Extract the (x, y) coordinate from the center of the cell holding the provided text.  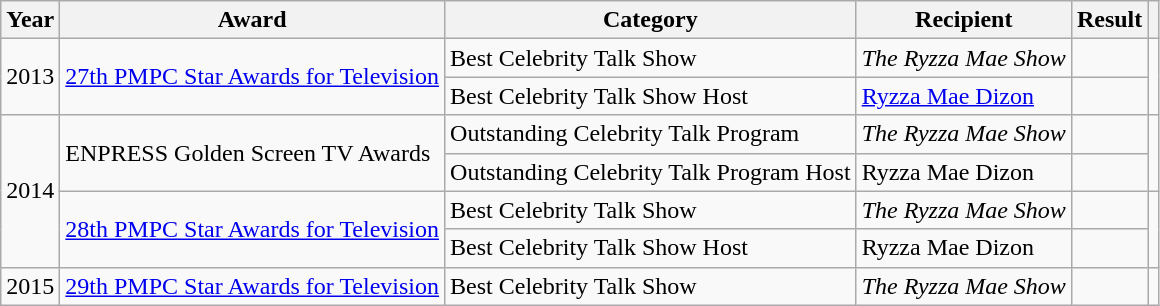
28th PMPC Star Awards for Television (252, 229)
Award (252, 20)
29th PMPC Star Awards for Television (252, 286)
Outstanding Celebrity Talk Program (651, 134)
2013 (30, 77)
27th PMPC Star Awards for Television (252, 77)
Year (30, 20)
Result (1109, 20)
ENPRESS Golden Screen TV Awards (252, 153)
2014 (30, 191)
Recipient (964, 20)
2015 (30, 286)
Outstanding Celebrity Talk Program Host (651, 172)
Category (651, 20)
